Search for the cell housing the specified text and yield its [X, Y] center coordinate. 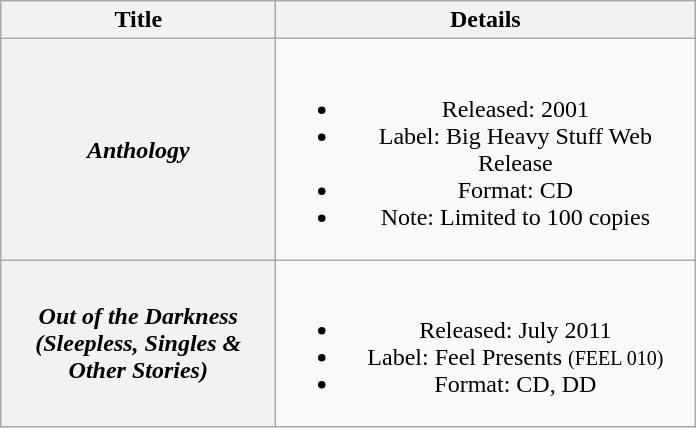
Details [486, 20]
Released: 2001Label: Big Heavy Stuff Web ReleaseFormat: CDNote: Limited to 100 copies [486, 150]
Title [138, 20]
Released: July 2011Label: Feel Presents (FEEL 010)Format: CD, DD [486, 344]
Out of the Darkness (Sleepless, Singles & Other Stories) [138, 344]
Anthology [138, 150]
